Identify which cell holds the provided text, then report its (X, Y) central coordinate. 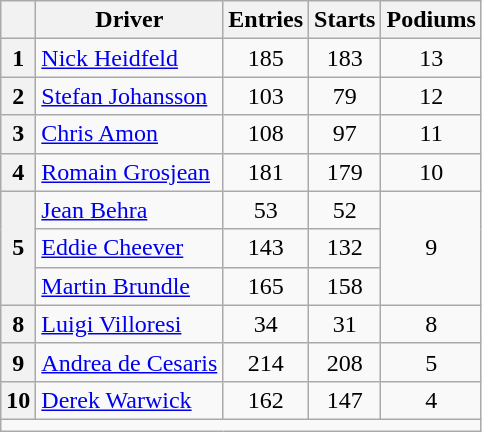
158 (345, 286)
11 (431, 134)
52 (345, 210)
2 (18, 96)
53 (266, 210)
147 (345, 400)
185 (266, 58)
Nick Heidfeld (130, 58)
Luigi Villoresi (130, 324)
214 (266, 362)
Martin Brundle (130, 286)
Entries (266, 20)
Driver (130, 20)
Chris Amon (130, 134)
Jean Behra (130, 210)
13 (431, 58)
Derek Warwick (130, 400)
Eddie Cheever (130, 248)
132 (345, 248)
165 (266, 286)
Podiums (431, 20)
97 (345, 134)
3 (18, 134)
79 (345, 96)
Romain Grosjean (130, 172)
Andrea de Cesaris (130, 362)
103 (266, 96)
162 (266, 400)
208 (345, 362)
179 (345, 172)
Stefan Johansson (130, 96)
1 (18, 58)
Starts (345, 20)
143 (266, 248)
181 (266, 172)
34 (266, 324)
12 (431, 96)
31 (345, 324)
108 (266, 134)
183 (345, 58)
